Return (X, Y) of the center of cell containing provided text 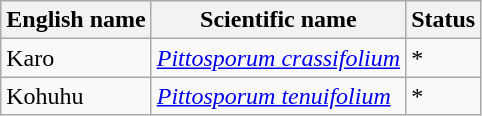
English name (76, 20)
Pittosporum tenuifolium (278, 96)
Karo (76, 58)
Status (444, 20)
Kohuhu (76, 96)
Pittosporum crassifolium (278, 58)
Scientific name (278, 20)
